Locate the cell with the specified text and output its (X, Y) center coordinate. 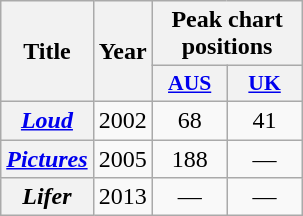
68 (190, 120)
AUS (190, 84)
2002 (122, 120)
Year (122, 52)
Lifer (47, 197)
Pictures (47, 159)
UK (264, 84)
Peak chart positions (227, 34)
Loud (47, 120)
41 (264, 120)
2005 (122, 159)
2013 (122, 197)
188 (190, 159)
Title (47, 52)
